From the cell containing the given text, extract its center point as (X, Y) coordinate. 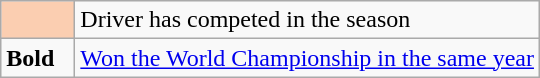
Driver has competed in the season (308, 20)
Bold (38, 58)
Won the World Championship in the same year (308, 58)
